Return [x, y] of the center of cell containing provided text 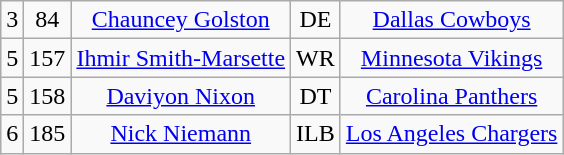
ILB [316, 134]
158 [48, 96]
Daviyon Nixon [181, 96]
Dallas Cowboys [452, 20]
WR [316, 58]
3 [12, 20]
Los Angeles Chargers [452, 134]
DT [316, 96]
Nick Niemann [181, 134]
84 [48, 20]
Ihmir Smith-Marsette [181, 58]
Carolina Panthers [452, 96]
Chauncey Golston [181, 20]
185 [48, 134]
Minnesota Vikings [452, 58]
6 [12, 134]
157 [48, 58]
DE [316, 20]
